Find where the given text appears and provide that cell's center as (x, y) coordinate. 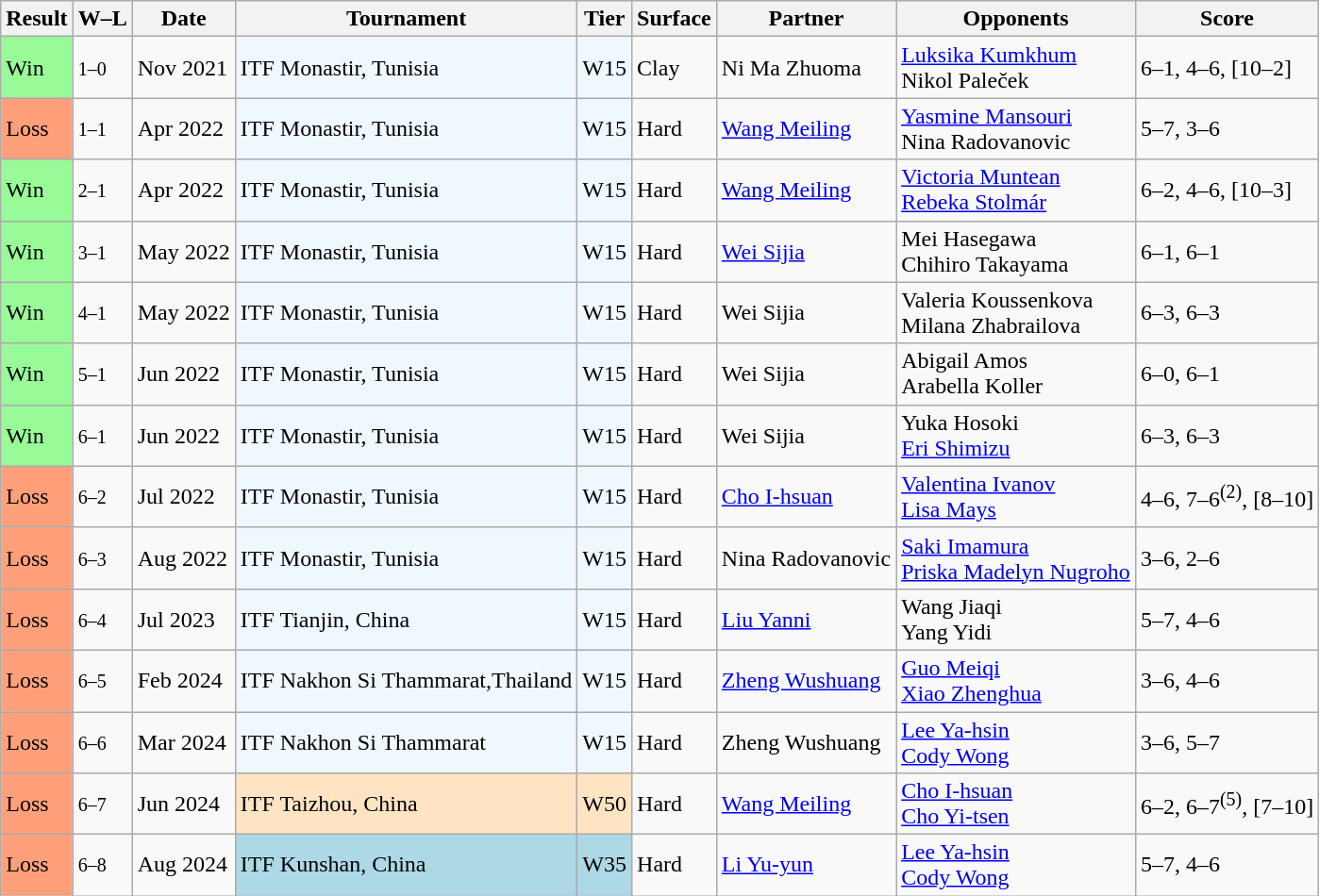
Date (183, 19)
Valentina Ivanov Lisa Mays (1016, 496)
3–6, 2–6 (1227, 558)
Cho I-hsuan (806, 496)
Result (37, 19)
6–2, 6–7(5), [7–10] (1227, 804)
Liu Yanni (806, 619)
6–8 (102, 866)
Victoria Muntean Rebeka Stolmár (1016, 191)
Luksika Kumkhum Nikol Paleček (1016, 68)
Opponents (1016, 19)
Clay (675, 68)
3–6, 4–6 (1227, 681)
Yuka Hosoki Eri Shimizu (1016, 436)
5–1 (102, 373)
Feb 2024 (183, 681)
Mei Hasegawa Chihiro Takayama (1016, 251)
6–2 (102, 496)
Yasmine Mansouri Nina Radovanovic (1016, 128)
Tier (605, 19)
6–5 (102, 681)
Valeria Koussenkova Milana Zhabrailova (1016, 313)
ITF Kunshan, China (406, 866)
4–6, 7–6(2), [8–10] (1227, 496)
Li Yu-yun (806, 866)
ITF Nakhon Si Thammarat,Thailand (406, 681)
Partner (806, 19)
Abigail Amos Arabella Koller (1016, 373)
Ni Ma Zhuoma (806, 68)
Wang Jiaqi Yang Yidi (1016, 619)
2–1 (102, 191)
Nov 2021 (183, 68)
Guo Meiqi Xiao Zhenghua (1016, 681)
Cho I-hsuan Cho Yi-tsen (1016, 804)
1–1 (102, 128)
6–1, 6–1 (1227, 251)
6–2, 4–6, [10–3] (1227, 191)
Mar 2024 (183, 741)
3–6, 5–7 (1227, 741)
Jul 2022 (183, 496)
6–7 (102, 804)
5–7, 3–6 (1227, 128)
Nina Radovanovic (806, 558)
W35 (605, 866)
ITF Taizhou, China (406, 804)
ITF Tianjin, China (406, 619)
1–0 (102, 68)
Aug 2024 (183, 866)
3–1 (102, 251)
ITF Nakhon Si Thammarat (406, 741)
Tournament (406, 19)
6–1 (102, 436)
Jun 2024 (183, 804)
4–1 (102, 313)
6–3 (102, 558)
6–4 (102, 619)
W50 (605, 804)
Jul 2023 (183, 619)
Aug 2022 (183, 558)
Surface (675, 19)
W–L (102, 19)
Score (1227, 19)
6–1, 4–6, [10–2] (1227, 68)
6–6 (102, 741)
Saki Imamura Priska Madelyn Nugroho (1016, 558)
6–0, 6–1 (1227, 373)
